Find where the given text appears and provide that cell's center as (x, y) coordinate. 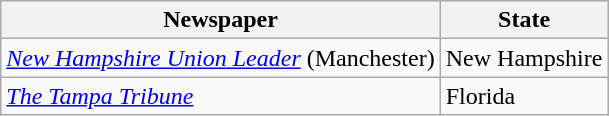
The Tampa Tribune (220, 96)
State (524, 20)
New Hampshire Union Leader (Manchester) (220, 58)
Newspaper (220, 20)
New Hampshire (524, 58)
Florida (524, 96)
